Provide the (X, Y) coordinate of the cell's center where the given text is located.  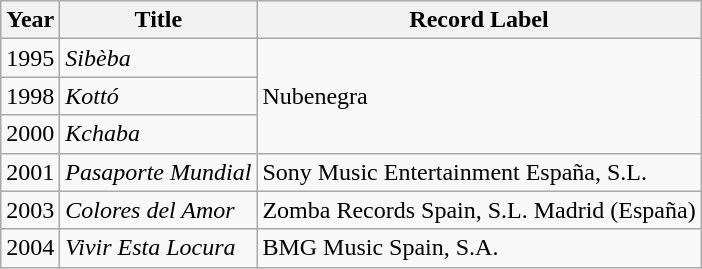
Record Label (479, 20)
1995 (30, 58)
Zomba Records Spain, S.L. Madrid (España) (479, 210)
2004 (30, 248)
2003 (30, 210)
Kchaba (158, 134)
Nubenegra (479, 96)
Vivir Esta Locura (158, 248)
Colores del Amor (158, 210)
Sibèba (158, 58)
Sony Music Entertainment España, S.L. (479, 172)
2000 (30, 134)
Pasaporte Mundial (158, 172)
Title (158, 20)
BMG Music Spain, S.A. (479, 248)
Year (30, 20)
Kottó (158, 96)
1998 (30, 96)
2001 (30, 172)
